Pinpoint the cell where the given text exists, returning its [x, y] midpoint coordinate. 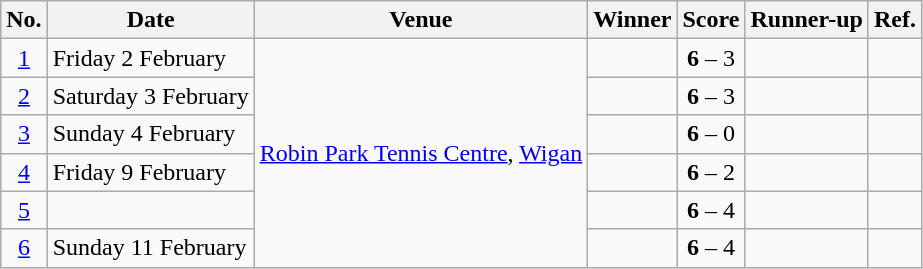
5 [24, 210]
Date [150, 20]
Friday 9 February [150, 172]
4 [24, 172]
Saturday 3 February [150, 96]
Runner-up [807, 20]
Ref. [894, 20]
6 [24, 248]
Score [711, 20]
No. [24, 20]
Venue [421, 20]
3 [24, 134]
Winner [632, 20]
Sunday 4 February [150, 134]
6 – 0 [711, 134]
1 [24, 58]
Sunday 11 February [150, 248]
Robin Park Tennis Centre, Wigan [421, 153]
2 [24, 96]
Friday 2 February [150, 58]
6 – 2 [711, 172]
